Detect which cell encompasses the target text, then output its [x, y] center coordinate. 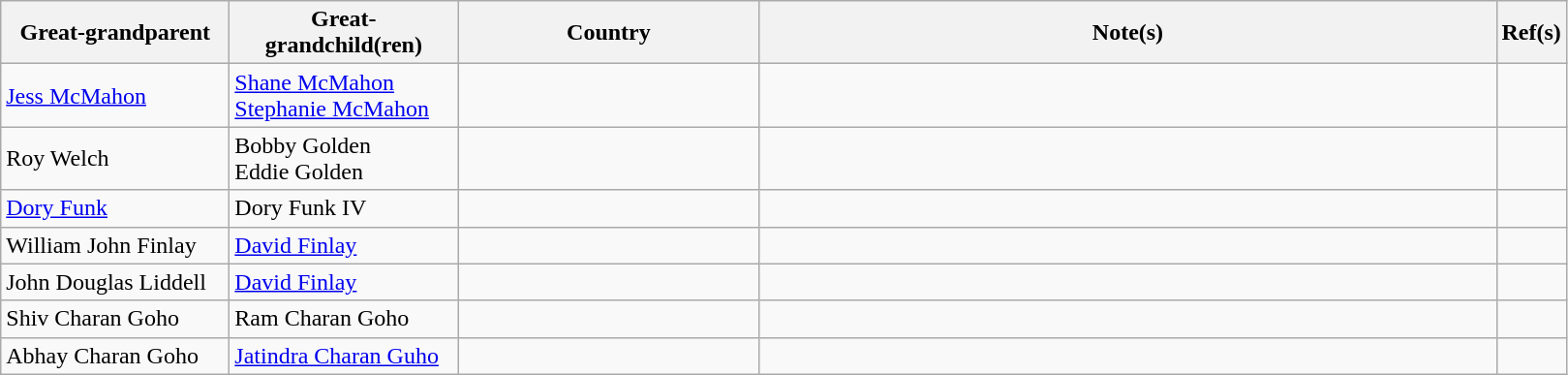
Shiv Charan Goho [115, 319]
Jatindra Charan Guho [344, 356]
Ram Charan Goho [344, 319]
Country [608, 33]
William John Finlay [115, 245]
Jess McMahon [115, 95]
Note(s) [1127, 33]
Bobby GoldenEddie Golden [344, 159]
Ref(s) [1531, 33]
Shane McMahonStephanie McMahon [344, 95]
Abhay Charan Goho [115, 356]
Dory Funk [115, 208]
Roy Welch [115, 159]
John Douglas Liddell [115, 282]
Great-grandparent [115, 33]
Dory Funk IV [344, 208]
Great-grandchild(ren) [344, 33]
